Output the [x, y] coordinate of the center of the cell containing the given text.  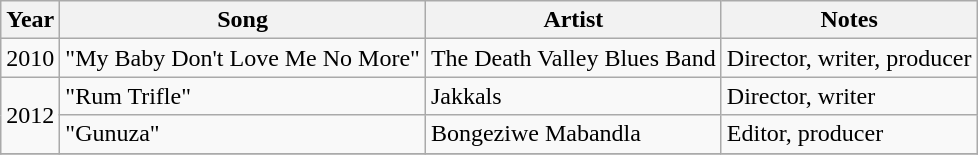
Song [243, 20]
Director, writer, producer [849, 58]
The Death Valley Blues Band [573, 58]
Year [30, 20]
"My Baby Don't Love Me No More" [243, 58]
"Rum Trifle" [243, 96]
Editor, producer [849, 134]
Director, writer [849, 96]
Bongeziwe Mabandla [573, 134]
"Gunuza" [243, 134]
Notes [849, 20]
2010 [30, 58]
Artist [573, 20]
Jakkals [573, 96]
2012 [30, 115]
